From the cell containing the given text, extract its center point as [x, y] coordinate. 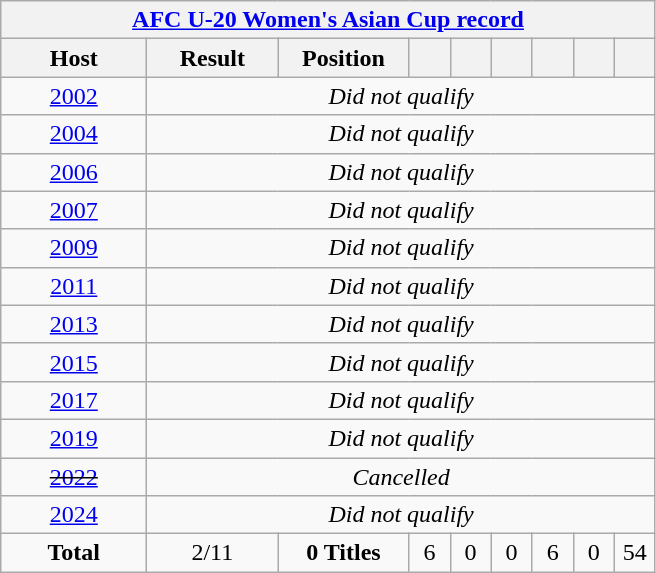
2002 [74, 96]
2009 [74, 248]
2011 [74, 286]
2004 [74, 134]
Position [344, 58]
2013 [74, 324]
Result [212, 58]
Cancelled [401, 477]
2007 [74, 210]
2/11 [212, 553]
Total [74, 553]
54 [634, 553]
2019 [74, 438]
Host [74, 58]
2006 [74, 172]
2015 [74, 362]
0 Titles [344, 553]
2022 [74, 477]
AFC U-20 Women's Asian Cup record [328, 20]
2017 [74, 400]
2024 [74, 515]
